For the text-containing cell, return its midpoint in (X, Y) coordinate format. 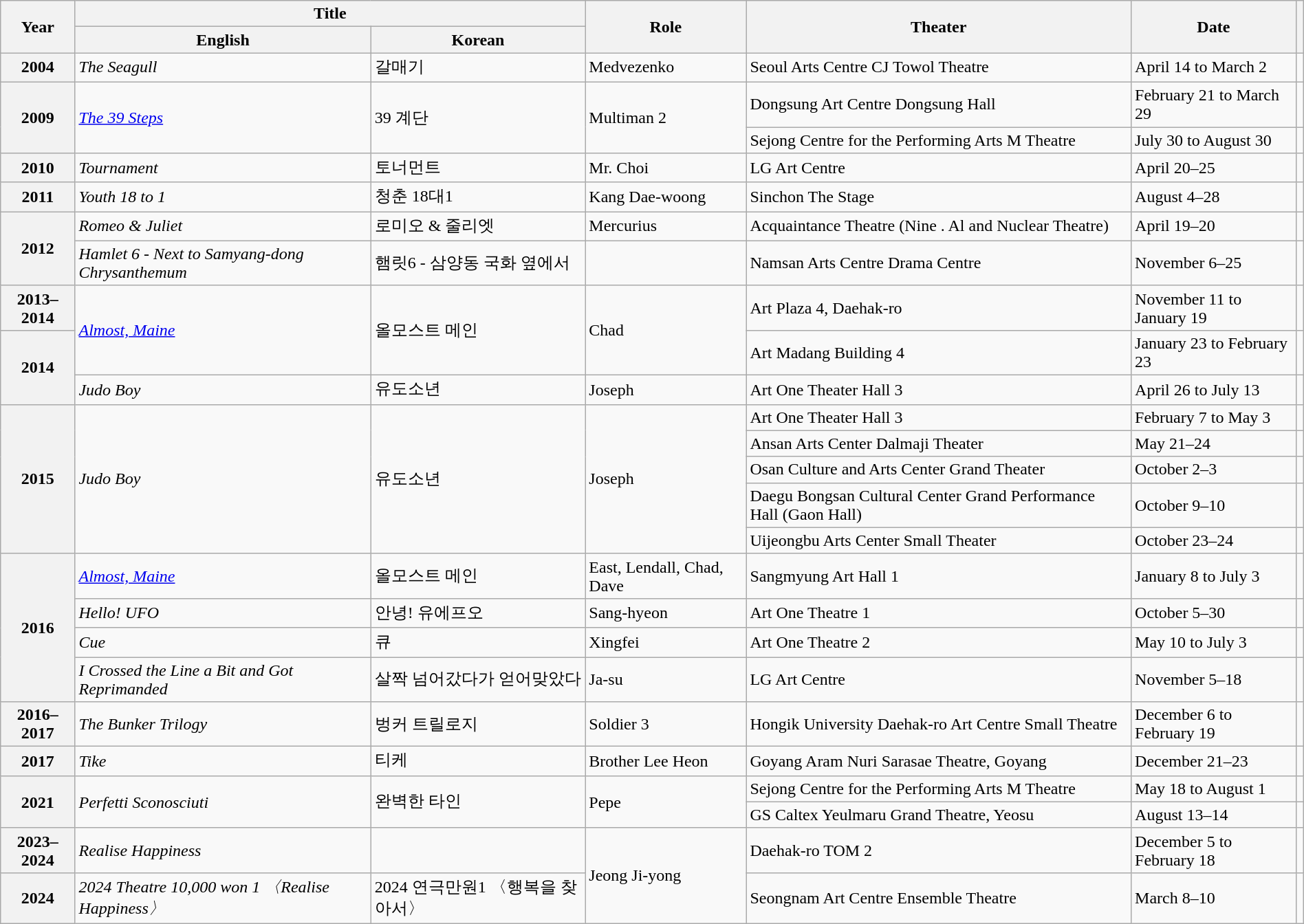
Brother Lee Heon (666, 762)
Hello! UFO (223, 613)
Namsan Arts Centre Drama Centre (939, 263)
Role (666, 27)
Mr. Choi (666, 168)
November 5–18 (1214, 679)
October 5–30 (1214, 613)
Soldier 3 (666, 725)
Jeong Ji-yong (666, 876)
2013–2014 (38, 308)
2023–2024 (38, 850)
December 5 to February 18 (1214, 850)
Sang-hyeon (666, 613)
Art Plaza 4, Daehak-ro (939, 308)
Osan Culture and Arts Center Grand Theater (939, 470)
Theater (939, 27)
Daegu Bongsan Cultural Center Grand Performance Hall (Gaon Hall) (939, 505)
February 21 to March 29 (1214, 104)
April 19–20 (1214, 227)
2014 (38, 367)
November 6–25 (1214, 263)
토너먼트 (478, 168)
Ja-su (666, 679)
October 23–24 (1214, 540)
Art Madang Building 4 (939, 352)
October 9–10 (1214, 505)
Acquaintance Theatre (Nine . Al and Nuclear Theatre) (939, 227)
2024 Theatre 10,000 won 1 〈Realise Happiness〉 (223, 898)
The Bunker Trilogy (223, 725)
January 8 to July 3 (1214, 576)
May 18 to August 1 (1214, 789)
November 11 to January 19 (1214, 308)
Perfetti Sconosciuti (223, 802)
May 21–24 (1214, 443)
March 8–10 (1214, 898)
벙커 트릴로지 (478, 725)
Korean (478, 40)
Ansan Arts Center Dalmaji Theater (939, 443)
Cue (223, 642)
Mercurius (666, 227)
2004 (38, 67)
GS Caltex Yeulmaru Grand Theatre, Yeosu (939, 815)
May 10 to July 3 (1214, 642)
Romeo & Juliet (223, 227)
Seongnam Art Centre Ensemble Theatre (939, 898)
Title (330, 14)
October 2–3 (1214, 470)
February 7 to May 3 (1214, 417)
July 30 to August 30 (1214, 140)
The Seagull (223, 67)
Kang Dae-woong (666, 197)
January 23 to February 23 (1214, 352)
2021 (38, 802)
Date (1214, 27)
완벽한 타인 (478, 802)
English (223, 40)
안녕! 유에프오 (478, 613)
2010 (38, 168)
December 6 to February 19 (1214, 725)
로미오 & 줄리엣 (478, 227)
August 4–28 (1214, 197)
April 26 to July 13 (1214, 389)
Youth 18 to 1 (223, 197)
Art One Theatre 1 (939, 613)
April 20–25 (1214, 168)
Realise Happiness (223, 850)
Sangmyung Art Hall 1 (939, 576)
East, Lendall, Chad, Dave (666, 576)
2015 (38, 478)
Sinchon The Stage (939, 197)
August 13–14 (1214, 815)
Tike (223, 762)
Medvezenko (666, 67)
2009 (38, 117)
2011 (38, 197)
Hongik University Daehak-ro Art Centre Small Theatre (939, 725)
살짝 넘어갔다가 얻어맞았다 (478, 679)
Hamlet 6 - Next to Samyang-dong Chrysanthemum (223, 263)
2016–2017 (38, 725)
Dongsung Art Centre Dongsung Hall (939, 104)
I Crossed the Line a Bit and Got Reprimanded (223, 679)
December 21–23 (1214, 762)
큐 (478, 642)
Daehak-ro TOM 2 (939, 850)
Seoul Arts Centre CJ Towol Theatre (939, 67)
Xingfei (666, 642)
2024 연극만원1 〈행복을 찾아서〉 (478, 898)
2017 (38, 762)
Art One Theatre 2 (939, 642)
햄릿6 - 삼양동 국화 옆에서 (478, 263)
Chad (666, 330)
청춘 18대1 (478, 197)
2016 (38, 627)
The 39 Steps (223, 117)
Tournament (223, 168)
Multiman 2 (666, 117)
2024 (38, 898)
Year (38, 27)
2012 (38, 249)
39 계단 (478, 117)
갈매기 (478, 67)
April 14 to March 2 (1214, 67)
티케 (478, 762)
Goyang Aram Nuri Sarasae Theatre, Goyang (939, 762)
Pepe (666, 802)
Uijeongbu Arts Center Small Theater (939, 540)
